Determine the (X, Y) coordinate at the center of the cell enclosing the given text.  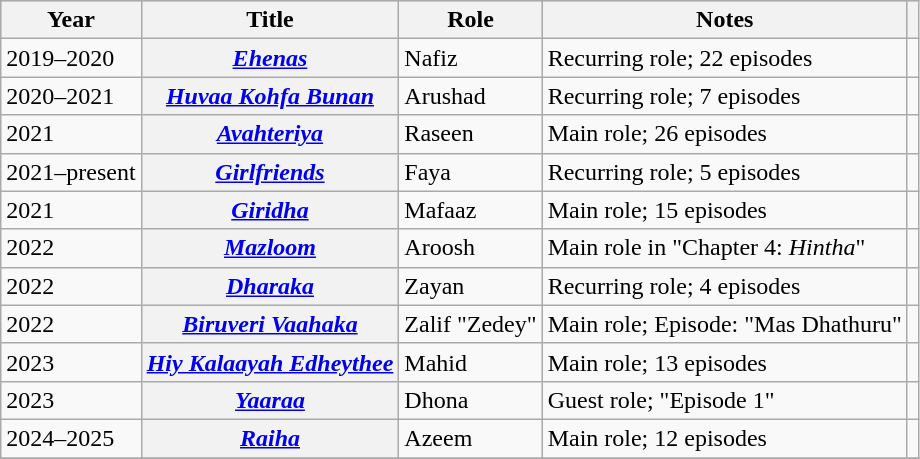
Zayan (470, 286)
Arushad (470, 96)
2021–present (71, 172)
Recurring role; 7 episodes (724, 96)
Aroosh (470, 248)
2020–2021 (71, 96)
Yaaraa (270, 400)
Raiha (270, 438)
Faya (470, 172)
Recurring role; 22 episodes (724, 58)
Dhona (470, 400)
Raseen (470, 134)
Zalif "Zedey" (470, 324)
2019–2020 (71, 58)
2024–2025 (71, 438)
Main role in "Chapter 4: Hintha" (724, 248)
Giridha (270, 210)
Mafaaz (470, 210)
Main role; 13 episodes (724, 362)
Hiy Kalaayah Edheythee (270, 362)
Mahid (470, 362)
Main role; Episode: "Mas Dhathuru" (724, 324)
Role (470, 20)
Notes (724, 20)
Main role; 26 episodes (724, 134)
Guest role; "Episode 1" (724, 400)
Dharaka (270, 286)
Huvaa Kohfa Bunan (270, 96)
Main role; 12 episodes (724, 438)
Nafiz (470, 58)
Mazloom (270, 248)
Title (270, 20)
Recurring role; 5 episodes (724, 172)
Azeem (470, 438)
Avahteriya (270, 134)
Biruveri Vaahaka (270, 324)
Girlfriends (270, 172)
Year (71, 20)
Main role; 15 episodes (724, 210)
Recurring role; 4 episodes (724, 286)
Ehenas (270, 58)
